Find where the given text appears and provide that cell's center as [x, y] coordinate. 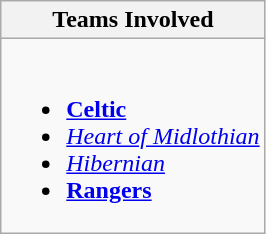
CelticHeart of MidlothianHibernianRangers [133, 136]
Teams Involved [133, 20]
